Locate the cell with the specified text and output its [x, y] center coordinate. 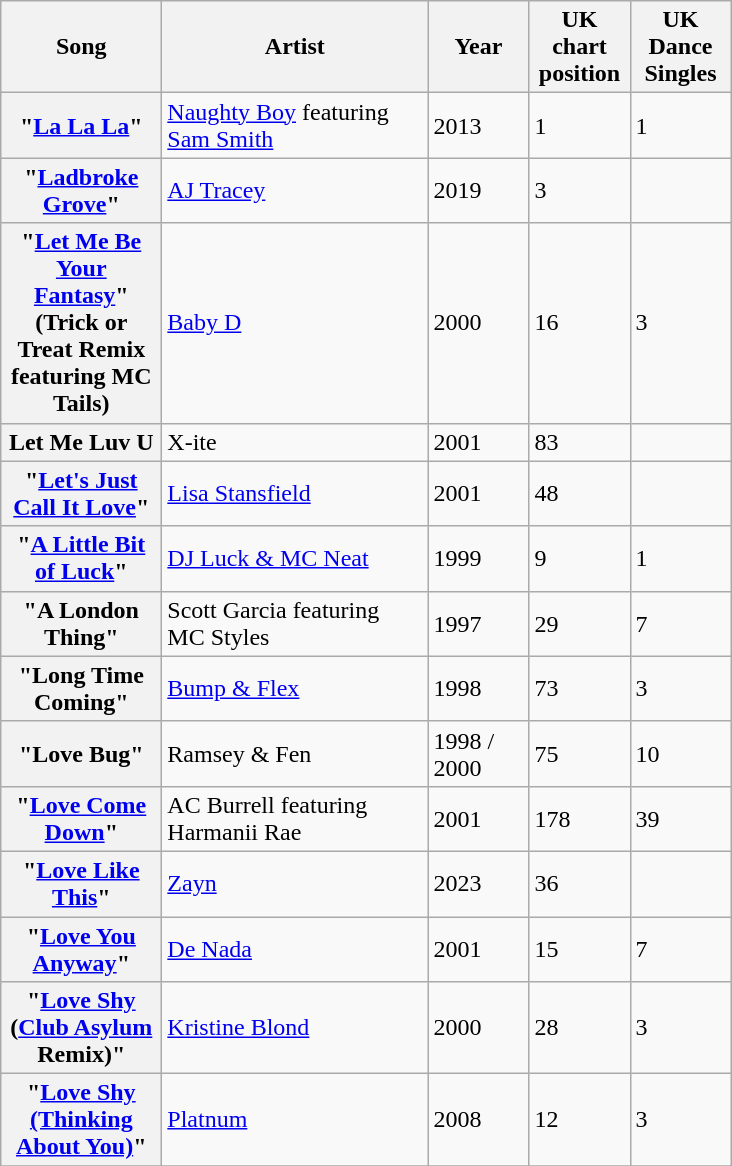
UK Dance Singles [680, 47]
"Love Shy (Club Asylum Remix)" [82, 1028]
Year [478, 47]
"Let's Just Call It Love" [82, 494]
Let Me Luv U [82, 442]
"A London Thing" [82, 624]
2019 [478, 190]
Platnum [295, 1120]
1999 [478, 558]
Zayn [295, 884]
"Love Like This" [82, 884]
"Let Me Be Your Fantasy" (Trick or Treat Remix featuring MC Tails) [82, 323]
1998 [478, 688]
39 [680, 818]
Song [82, 47]
10 [680, 754]
AJ Tracey [295, 190]
15 [580, 948]
29 [580, 624]
"A Little Bit of Luck" [82, 558]
"La La La" [82, 126]
73 [580, 688]
36 [580, 884]
De Nada [295, 948]
1997 [478, 624]
"Long Time Coming" [82, 688]
Lisa Stansfield [295, 494]
Artist [295, 47]
"Love You Anyway" [82, 948]
83 [580, 442]
UK chart position [580, 47]
9 [580, 558]
"Ladbroke Grove" [82, 190]
1998 / 2000 [478, 754]
2008 [478, 1120]
16 [580, 323]
Kristine Blond [295, 1028]
178 [580, 818]
X-ite [295, 442]
2013 [478, 126]
Ramsey & Fen [295, 754]
75 [580, 754]
Scott Garcia featuring MC Styles [295, 624]
Baby D [295, 323]
28 [580, 1028]
DJ Luck & MC Neat [295, 558]
"Love Come Down" [82, 818]
12 [580, 1120]
Naughty Boy featuring Sam Smith [295, 126]
"Love Bug" [82, 754]
2023 [478, 884]
AC Burrell featuring Harmanii Rae [295, 818]
48 [580, 494]
"Love Shy (Thinking About You)" [82, 1120]
Bump & Flex [295, 688]
